Locate the cell with the specified text and output its (x, y) center coordinate. 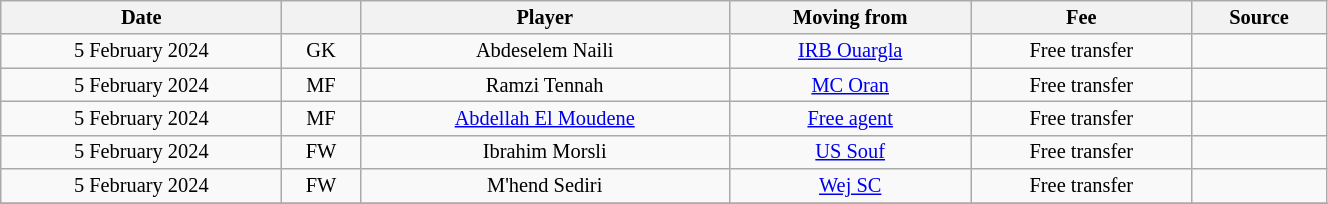
Player (544, 17)
Abdeselem Naili (544, 51)
Date (142, 17)
Source (1258, 17)
Ibrahim Morsli (544, 152)
Abdellah El Moudene (544, 118)
Moving from (850, 17)
Free agent (850, 118)
Fee (1081, 17)
GK (321, 51)
Wej SC (850, 186)
US Souf (850, 152)
Ramzi Tennah (544, 85)
IRB Ouargla (850, 51)
MC Oran (850, 85)
M'hend Sediri (544, 186)
